Locate the cell with the specified text and output its (X, Y) center coordinate. 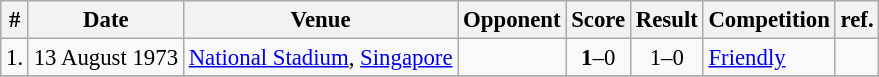
Result (666, 20)
Date (106, 20)
13 August 1973 (106, 58)
1. (15, 58)
Friendly (769, 58)
Venue (320, 20)
# (15, 20)
Score (598, 20)
ref. (857, 20)
Opponent (512, 20)
National Stadium, Singapore (320, 58)
Competition (769, 20)
